Search for the cell housing the specified text and yield its (x, y) center coordinate. 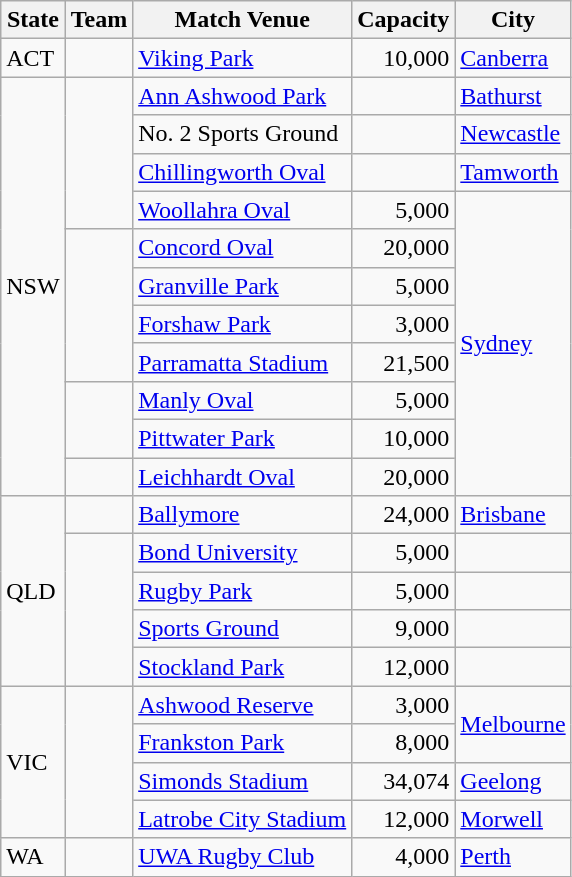
Sydney (513, 343)
Frankston Park (242, 743)
Rugby Park (242, 591)
Bond University (242, 553)
Geelong (513, 781)
Leichhardt Oval (242, 477)
WA (33, 857)
VIC (33, 762)
Bathurst (513, 96)
No. 2 Sports Ground (242, 134)
UWA Rugby Club (242, 857)
QLD (33, 591)
Simonds Stadium (242, 781)
Latrobe City Stadium (242, 819)
NSW (33, 286)
Brisbane (513, 515)
Ann Ashwood Park (242, 96)
Canberra (513, 58)
Woollahra Oval (242, 210)
Forshaw Park (242, 324)
State (33, 20)
8,000 (404, 743)
Capacity (404, 20)
Stockland Park (242, 667)
Newcastle (513, 134)
Ashwood Reserve (242, 705)
Team (99, 20)
Melbourne (513, 724)
4,000 (404, 857)
Match Venue (242, 20)
Tamworth (513, 172)
Granville Park (242, 286)
Manly Oval (242, 400)
9,000 (404, 629)
ACT (33, 58)
Ballymore (242, 515)
Pittwater Park (242, 438)
21,500 (404, 362)
34,074 (404, 781)
Perth (513, 857)
Parramatta Stadium (242, 362)
City (513, 20)
Viking Park (242, 58)
Concord Oval (242, 248)
Morwell (513, 819)
Sports Ground (242, 629)
Chillingworth Oval (242, 172)
24,000 (404, 515)
